Identify which cell holds the provided text, then report its [X, Y] central coordinate. 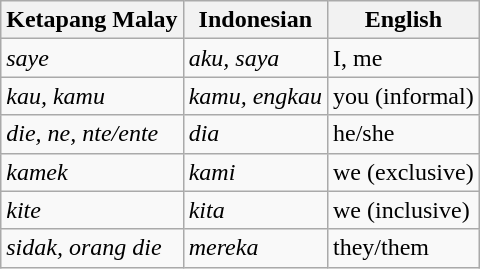
we (exclusive) [403, 172]
dia [255, 134]
they/them [403, 248]
we (inclusive) [403, 210]
you (informal) [403, 96]
kamu, engkau [255, 96]
Indonesian [255, 20]
mereka [255, 248]
kita [255, 210]
aku, saya [255, 58]
kau, kamu [92, 96]
English [403, 20]
I, me [403, 58]
kamek [92, 172]
sidak, orang die [92, 248]
he/she [403, 134]
die, ne, nte/ente [92, 134]
Ketapang Malay [92, 20]
kami [255, 172]
kite [92, 210]
saye [92, 58]
